Search for the cell housing the specified text and yield its [X, Y] center coordinate. 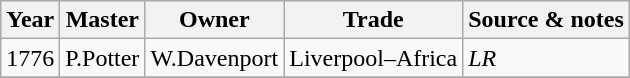
W.Davenport [214, 58]
1776 [30, 58]
Trade [374, 20]
Master [102, 20]
Year [30, 20]
Source & notes [546, 20]
LR [546, 58]
P.Potter [102, 58]
Liverpool–Africa [374, 58]
Owner [214, 20]
